Return (x, y) of the center of cell containing provided text 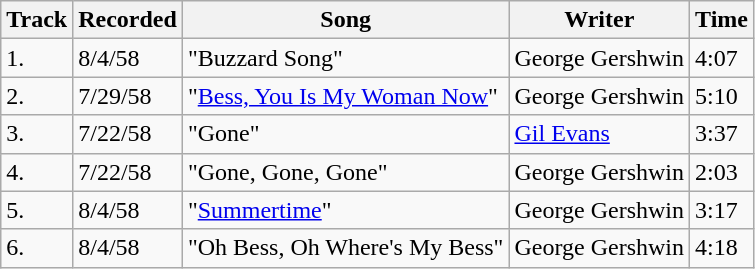
4:07 (722, 58)
Song (346, 20)
"Gone" (346, 134)
3. (37, 134)
5:10 (722, 96)
4. (37, 172)
4:18 (722, 248)
1. (37, 58)
2:03 (722, 172)
3:17 (722, 210)
Writer (600, 20)
Time (722, 20)
6. (37, 248)
"Bess, You Is My Woman Now" (346, 96)
5. (37, 210)
7/29/58 (128, 96)
2. (37, 96)
Track (37, 20)
3:37 (722, 134)
"Oh Bess, Oh Where's My Bess" (346, 248)
"Gone, Gone, Gone" (346, 172)
"Buzzard Song" (346, 58)
Recorded (128, 20)
"Summertime" (346, 210)
Gil Evans (600, 134)
